From the cell containing the given text, extract its center point as [X, Y] coordinate. 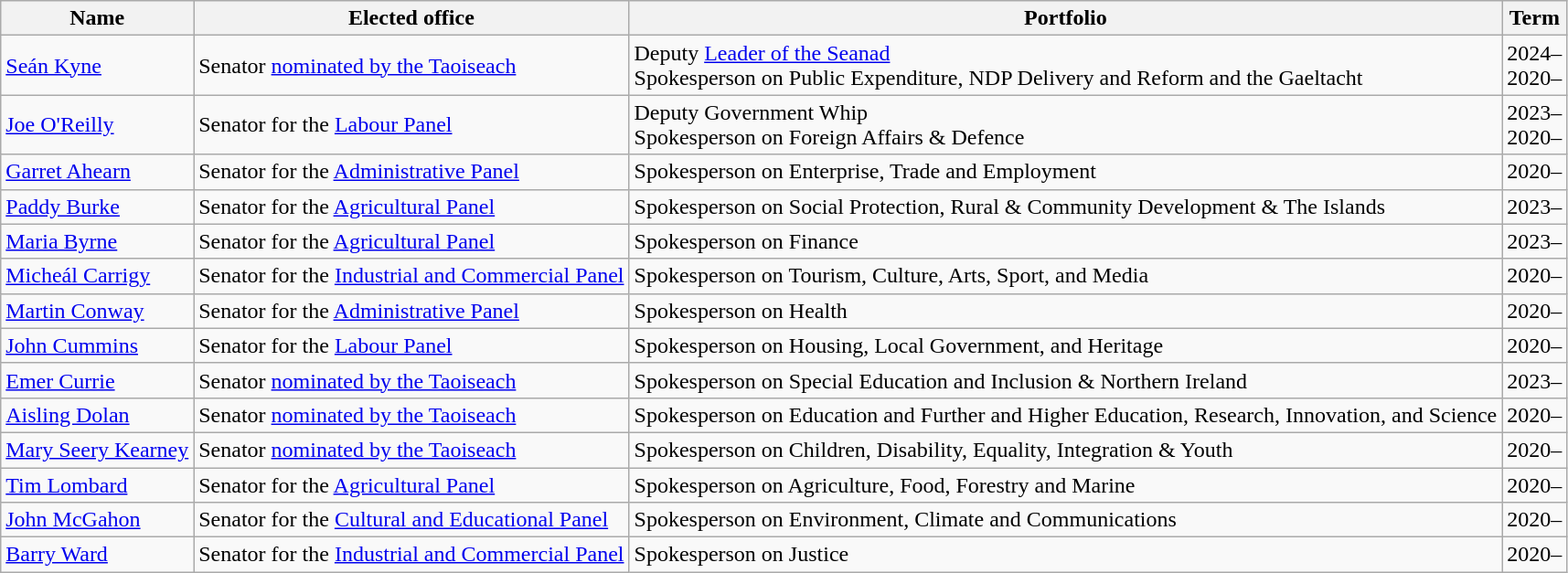
Spokesperson on Social Protection, Rural & Community Development & The Islands [1066, 207]
Aisling Dolan [97, 415]
Martin Conway [97, 311]
Spokesperson on Finance [1066, 241]
John Cummins [97, 345]
Spokesperson on Agriculture, Food, Forestry and Marine [1066, 485]
Maria Byrne [97, 241]
Deputy Leader of the SeanadSpokesperson on Public Expenditure, NDP Delivery and Reform and the Gaeltacht [1066, 66]
John McGahon [97, 520]
Micheál Carrigy [97, 276]
Mary Seery Kearney [97, 450]
Spokesperson on Health [1066, 311]
Spokesperson on Enterprise, Trade and Employment [1066, 172]
Spokesperson on Special Education and Inclusion & Northern Ireland [1066, 380]
Barry Ward [97, 555]
Senator for the Cultural and Educational Panel [411, 520]
Emer Currie [97, 380]
2023–2020– [1534, 124]
Spokesperson on Education and Further and Higher Education, Research, Innovation, and Science [1066, 415]
Tim Lombard [97, 485]
Seán Kyne [97, 66]
Garret Ahearn [97, 172]
2024–2020– [1534, 66]
Portfolio [1066, 18]
Spokesperson on Tourism, Culture, Arts, Sport, and Media [1066, 276]
Spokesperson on Environment, Climate and Communications [1066, 520]
Spokesperson on Justice [1066, 555]
Name [97, 18]
Spokesperson on Housing, Local Government, and Heritage [1066, 345]
Spokesperson on Children, Disability, Equality, Integration & Youth [1066, 450]
Paddy Burke [97, 207]
Term [1534, 18]
Elected office [411, 18]
Deputy Government WhipSpokesperson on Foreign Affairs & Defence [1066, 124]
Joe O'Reilly [97, 124]
